Identify which cell holds the provided text, then report its [X, Y] central coordinate. 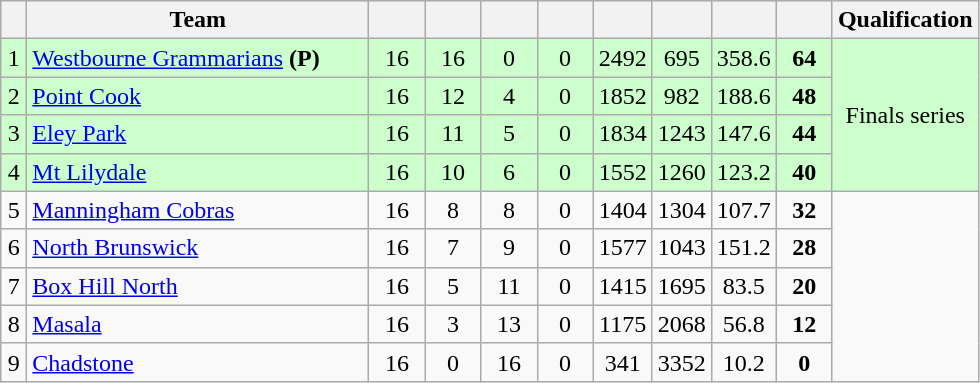
Finals series [905, 115]
1304 [682, 210]
64 [804, 58]
32 [804, 210]
44 [804, 134]
Box Hill North [198, 286]
48 [804, 96]
1852 [622, 96]
83.5 [744, 286]
10 [453, 172]
3352 [682, 362]
2 [14, 96]
695 [682, 58]
341 [622, 362]
1577 [622, 248]
40 [804, 172]
1834 [622, 134]
13 [509, 324]
1243 [682, 134]
Chadstone [198, 362]
Masala [198, 324]
358.6 [744, 58]
151.2 [744, 248]
107.7 [744, 210]
Eley Park [198, 134]
Manningham Cobras [198, 210]
28 [804, 248]
2068 [682, 324]
1 [14, 58]
982 [682, 96]
1043 [682, 248]
1695 [682, 286]
Point Cook [198, 96]
Team [198, 20]
188.6 [744, 96]
1404 [622, 210]
10.2 [744, 362]
1415 [622, 286]
147.6 [744, 134]
56.8 [744, 324]
Westbourne Grammarians (P) [198, 58]
2492 [622, 58]
North Brunswick [198, 248]
Qualification [905, 20]
20 [804, 286]
1175 [622, 324]
123.2 [744, 172]
1260 [682, 172]
Mt Lilydale [198, 172]
1552 [622, 172]
